Identify which cell holds the provided text, then report its (X, Y) central coordinate. 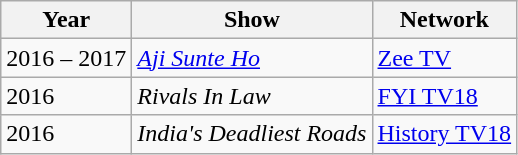
Aji Sunte Ho (252, 58)
Rivals In Law (252, 96)
Show (252, 20)
History TV18 (444, 134)
Zee TV (444, 58)
2016 – 2017 (66, 58)
FYI TV18 (444, 96)
Network (444, 20)
India's Deadliest Roads (252, 134)
Year (66, 20)
